Output the [X, Y] coordinate of the center of the cell containing the given text.  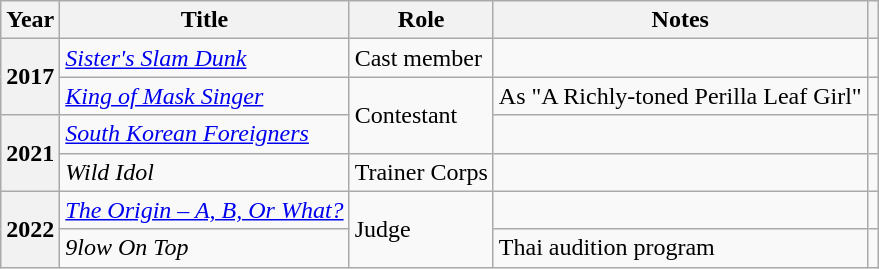
Wild Idol [204, 172]
Year [30, 20]
The Origin – A, B, Or What? [204, 210]
Thai audition program [680, 248]
Title [204, 20]
King of Mask Singer [204, 96]
Trainer Corps [421, 172]
9low On Top [204, 248]
Role [421, 20]
Notes [680, 20]
As "A Richly-toned Perilla Leaf Girl" [680, 96]
2021 [30, 153]
Cast member [421, 58]
South Korean Foreigners [204, 134]
Contestant [421, 115]
Judge [421, 229]
Sister's Slam Dunk [204, 58]
2017 [30, 77]
2022 [30, 229]
